Scan for the cell matching the given text and deliver its (X, Y) coordinate at center. 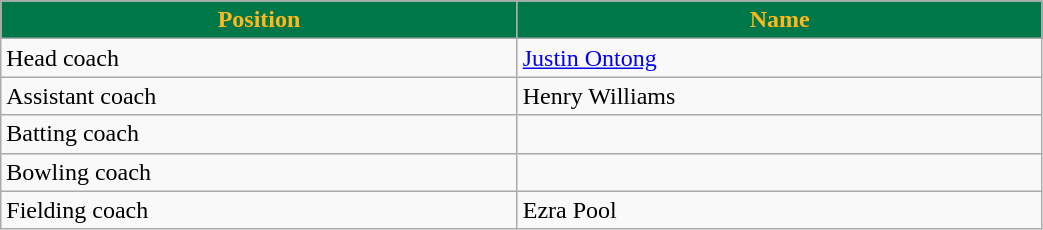
Bowling coach (259, 172)
Justin Ontong (780, 58)
Fielding coach (259, 210)
Position (259, 20)
Assistant coach (259, 96)
Batting coach (259, 134)
Head coach (259, 58)
Name (780, 20)
Henry Williams (780, 96)
Ezra Pool (780, 210)
